From the cell containing the given text, extract its center point as [X, Y] coordinate. 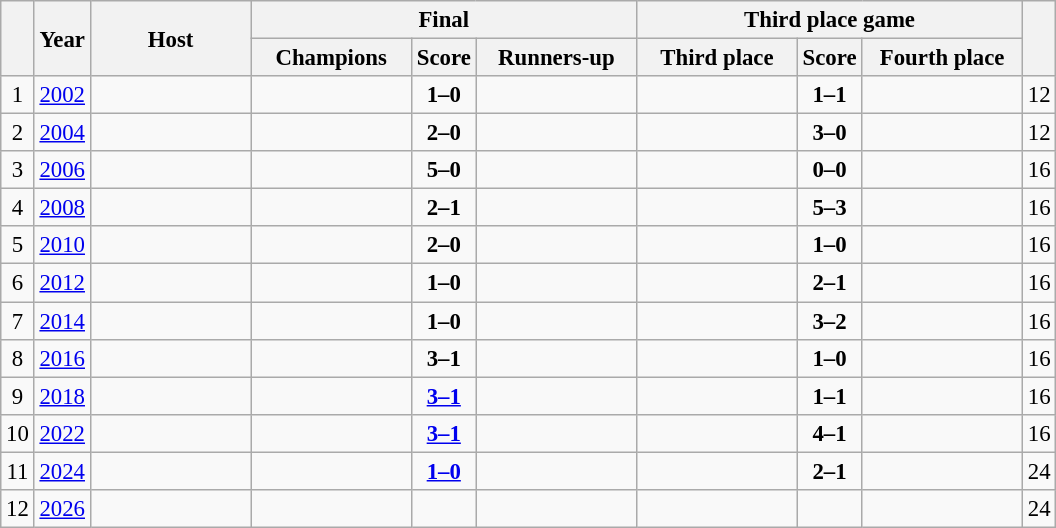
Fourth place [942, 58]
Third place [718, 58]
2008 [62, 208]
2010 [62, 245]
3–2 [830, 321]
8 [18, 358]
2014 [62, 321]
Third place game [830, 20]
3 [18, 170]
4–1 [830, 433]
0–0 [830, 170]
5–0 [444, 170]
2012 [62, 283]
6 [18, 283]
2018 [62, 396]
2 [18, 133]
7 [18, 321]
Host [170, 38]
5–3 [830, 208]
2024 [62, 471]
11 [18, 471]
1 [18, 95]
Year [62, 38]
2016 [62, 358]
2004 [62, 133]
9 [18, 396]
5 [18, 245]
3–0 [830, 133]
2026 [62, 509]
4 [18, 208]
2006 [62, 170]
Champions [332, 58]
Runners-up [556, 58]
Final [444, 20]
2022 [62, 433]
2002 [62, 95]
10 [18, 433]
